Determine the [X, Y] coordinate at the center of the cell enclosing the given text.  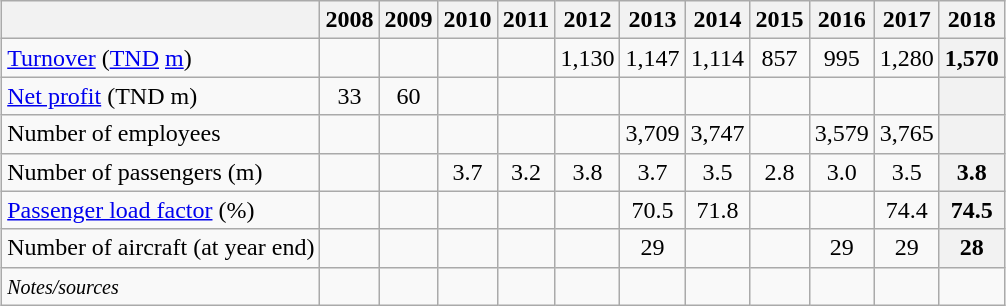
2010 [468, 20]
Net profit (TND m) [161, 96]
2014 [718, 20]
995 [842, 58]
2016 [842, 20]
3,747 [718, 134]
Number of employees [161, 134]
2013 [652, 20]
3.0 [842, 172]
857 [780, 58]
1,114 [718, 58]
Turnover (TND m) [161, 58]
74.5 [972, 210]
1,130 [588, 58]
3,765 [906, 134]
Passenger load factor (%) [161, 210]
2017 [906, 20]
2018 [972, 20]
Notes/sources [161, 286]
2015 [780, 20]
2012 [588, 20]
Number of aircraft (at year end) [161, 248]
3,579 [842, 134]
33 [350, 96]
Number of passengers (m) [161, 172]
2009 [408, 20]
2.8 [780, 172]
3.2 [526, 172]
60 [408, 96]
28 [972, 248]
2008 [350, 20]
1,280 [906, 58]
74.4 [906, 210]
1,570 [972, 58]
3,709 [652, 134]
71.8 [718, 210]
1,147 [652, 58]
70.5 [652, 210]
2011 [526, 20]
